From the cell containing the given text, extract its center point as (X, Y) coordinate. 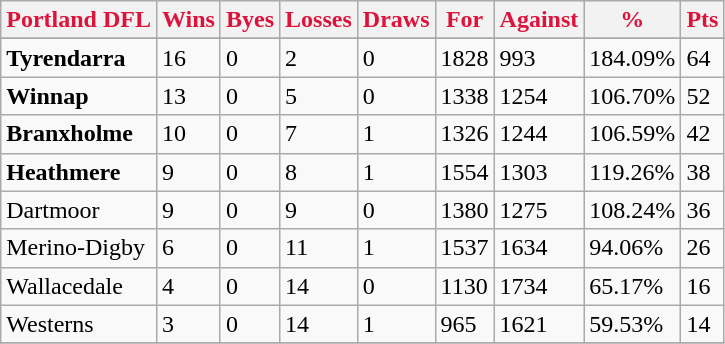
965 (464, 324)
1303 (539, 172)
Draws (396, 20)
1554 (464, 172)
Tyrendarra (79, 58)
65.17% (632, 286)
1326 (464, 134)
42 (702, 134)
1244 (539, 134)
Byes (250, 20)
2 (319, 58)
1828 (464, 58)
1621 (539, 324)
Winnap (79, 96)
36 (702, 210)
Wins (188, 20)
Portland DFL (79, 20)
Merino-Digby (79, 248)
993 (539, 58)
Westerns (79, 324)
5 (319, 96)
1275 (539, 210)
10 (188, 134)
6 (188, 248)
% (632, 20)
64 (702, 58)
108.24% (632, 210)
7 (319, 134)
59.53% (632, 324)
1254 (539, 96)
119.26% (632, 172)
1734 (539, 286)
Against (539, 20)
1338 (464, 96)
For (464, 20)
Branxholme (79, 134)
94.06% (632, 248)
3 (188, 324)
106.59% (632, 134)
1537 (464, 248)
52 (702, 96)
1130 (464, 286)
184.09% (632, 58)
13 (188, 96)
11 (319, 248)
Wallacedale (79, 286)
26 (702, 248)
Losses (319, 20)
1380 (464, 210)
Heathmere (79, 172)
4 (188, 286)
106.70% (632, 96)
1634 (539, 248)
38 (702, 172)
Dartmoor (79, 210)
8 (319, 172)
Pts (702, 20)
